Locate the cell with the specified text and output its [x, y] center coordinate. 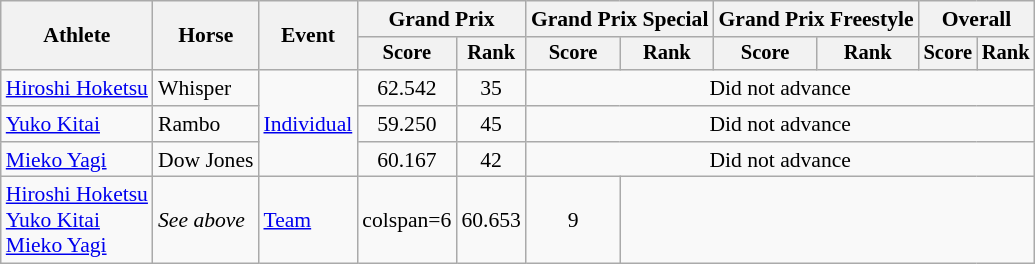
Team [308, 220]
Whisper [206, 88]
Overall [977, 19]
Horse [206, 36]
62.542 [406, 88]
Event [308, 36]
Dow Jones [206, 160]
60.167 [406, 160]
Individual [308, 124]
60.653 [490, 220]
9 [573, 220]
Mieko Yagi [77, 160]
Hiroshi HoketsuYuko KitaiMieko Yagi [77, 220]
Grand Prix [442, 19]
colspan=6 [406, 220]
35 [490, 88]
Hiroshi Hoketsu [77, 88]
Grand Prix Freestyle [816, 19]
See above [206, 220]
Athlete [77, 36]
Rambo [206, 124]
Grand Prix Special [620, 19]
59.250 [406, 124]
45 [490, 124]
42 [490, 160]
Yuko Kitai [77, 124]
